Search for the cell housing the specified text and yield its (X, Y) center coordinate. 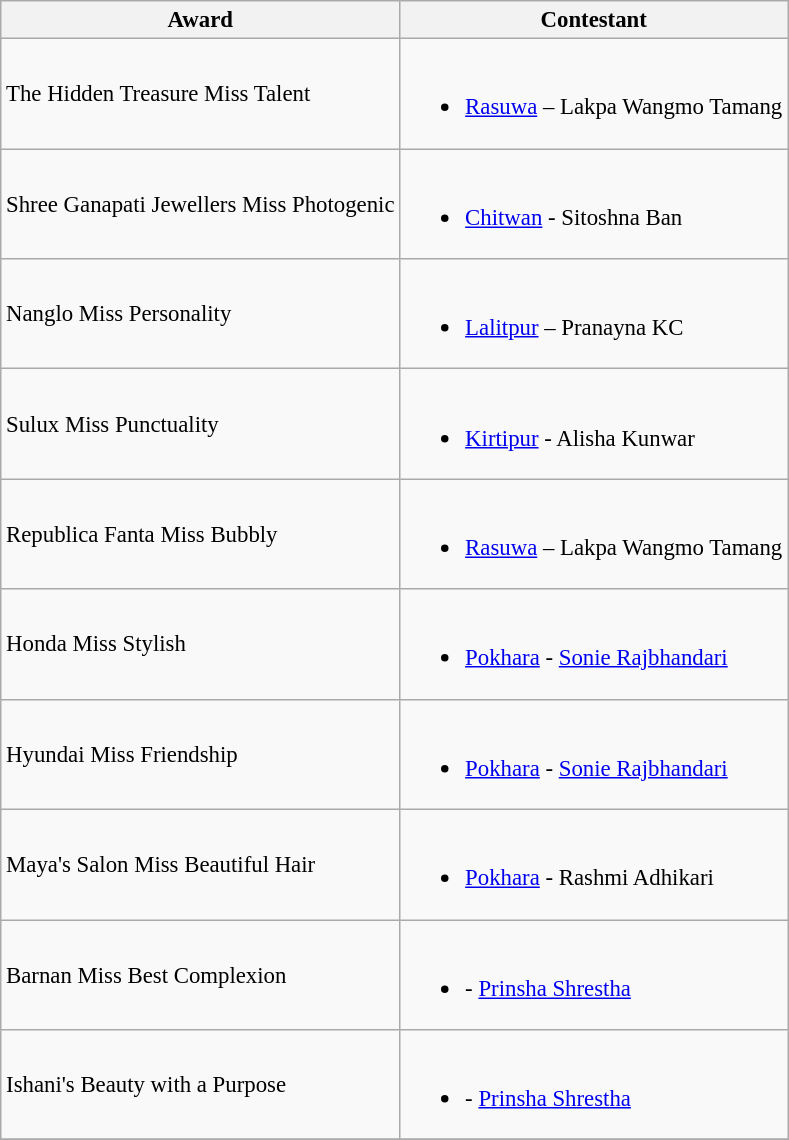
Pokhara - Rashmi Adhikari (594, 865)
Shree Ganapati Jewellers Miss Photogenic (200, 204)
Ishani's Beauty with a Purpose (200, 1085)
The Hidden Treasure Miss Talent (200, 94)
Sulux Miss Punctuality (200, 424)
Hyundai Miss Friendship (200, 754)
Chitwan - Sitoshna Ban (594, 204)
Award (200, 20)
Honda Miss Stylish (200, 644)
Nanglo Miss Personality (200, 314)
Lalitpur – Pranayna KC (594, 314)
Maya's Salon Miss Beautiful Hair (200, 865)
Contestant (594, 20)
Kirtipur - Alisha Kunwar (594, 424)
Republica Fanta Miss Bubbly (200, 534)
Barnan Miss Best Complexion (200, 975)
